From the cell containing the given text, extract its center point as [X, Y] coordinate. 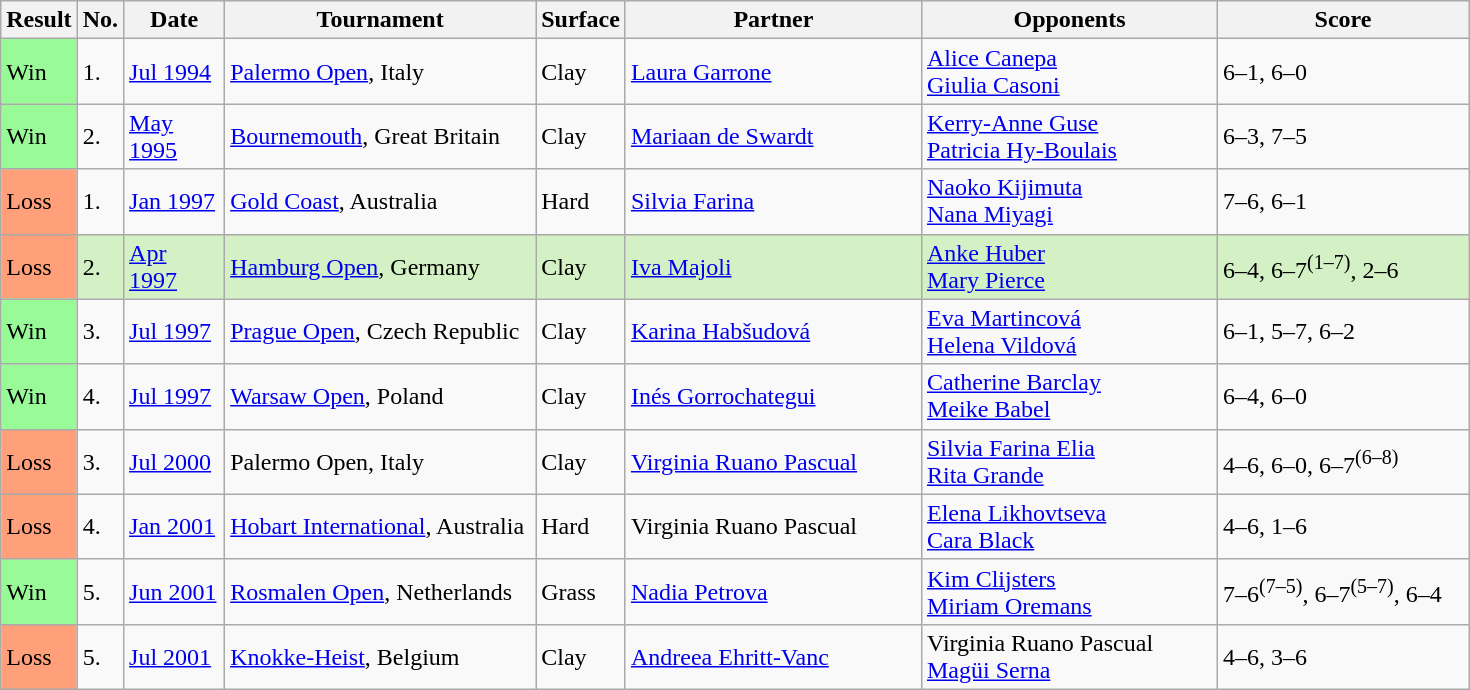
Jan 2001 [174, 526]
Rosmalen Open, Netherlands [380, 592]
Surface [581, 20]
Bournemouth, Great Britain [380, 136]
Alice Canepa Giulia Casoni [1069, 72]
6–4, 6–0 [1344, 396]
Anke Huber Mary Pierce [1069, 266]
4–6, 3–6 [1344, 656]
Jan 1997 [174, 202]
No. [100, 20]
Elena Likhovtseva Cara Black [1069, 526]
Andreea Ehritt-Vanc [773, 656]
Result [39, 20]
Laura Garrone [773, 72]
Score [1344, 20]
May 1995 [174, 136]
6–1, 6–0 [1344, 72]
Gold Coast, Australia [380, 202]
Prague Open, Czech Republic [380, 332]
Jul 2001 [174, 656]
4–6, 1–6 [1344, 526]
Kim Clijsters Miriam Oremans [1069, 592]
Grass [581, 592]
Inés Gorrochategui [773, 396]
4–6, 6–0, 6–7(6–8) [1344, 462]
Hobart International, Australia [380, 526]
Warsaw Open, Poland [380, 396]
6–1, 5–7, 6–2 [1344, 332]
Hamburg Open, Germany [380, 266]
Virginia Ruano Pascual Magüi Serna [1069, 656]
Jul 2000 [174, 462]
Eva Martincová Helena Vildová [1069, 332]
Jul 1994 [174, 72]
Karina Habšudová [773, 332]
Mariaan de Swardt [773, 136]
Nadia Petrova [773, 592]
Naoko Kijimuta Nana Miyagi [1069, 202]
Jun 2001 [174, 592]
6–4, 6–7(1–7), 2–6 [1344, 266]
Partner [773, 20]
Knokke-Heist, Belgium [380, 656]
7–6(7–5), 6–7(5–7), 6–4 [1344, 592]
6–3, 7–5 [1344, 136]
Iva Majoli [773, 266]
Silvia Farina Elia Rita Grande [1069, 462]
Tournament [380, 20]
Apr 1997 [174, 266]
Opponents [1069, 20]
Catherine Barclay Meike Babel [1069, 396]
Silvia Farina [773, 202]
7–6, 6–1 [1344, 202]
Kerry-Anne Guse Patricia Hy-Boulais [1069, 136]
Date [174, 20]
